Scan for the cell matching the given text and deliver its (x, y) coordinate at center. 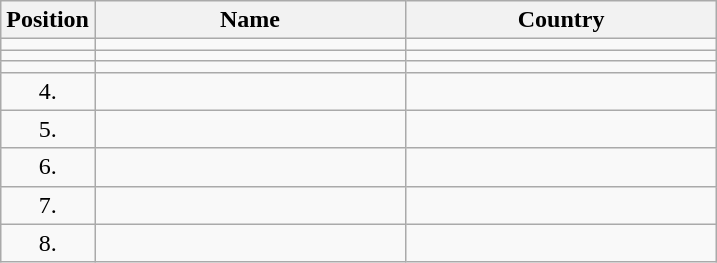
7. (48, 205)
8. (48, 243)
5. (48, 129)
4. (48, 91)
Name (250, 20)
Country (562, 20)
Position (48, 20)
6. (48, 167)
